Search for the cell housing the specified text and yield its (X, Y) center coordinate. 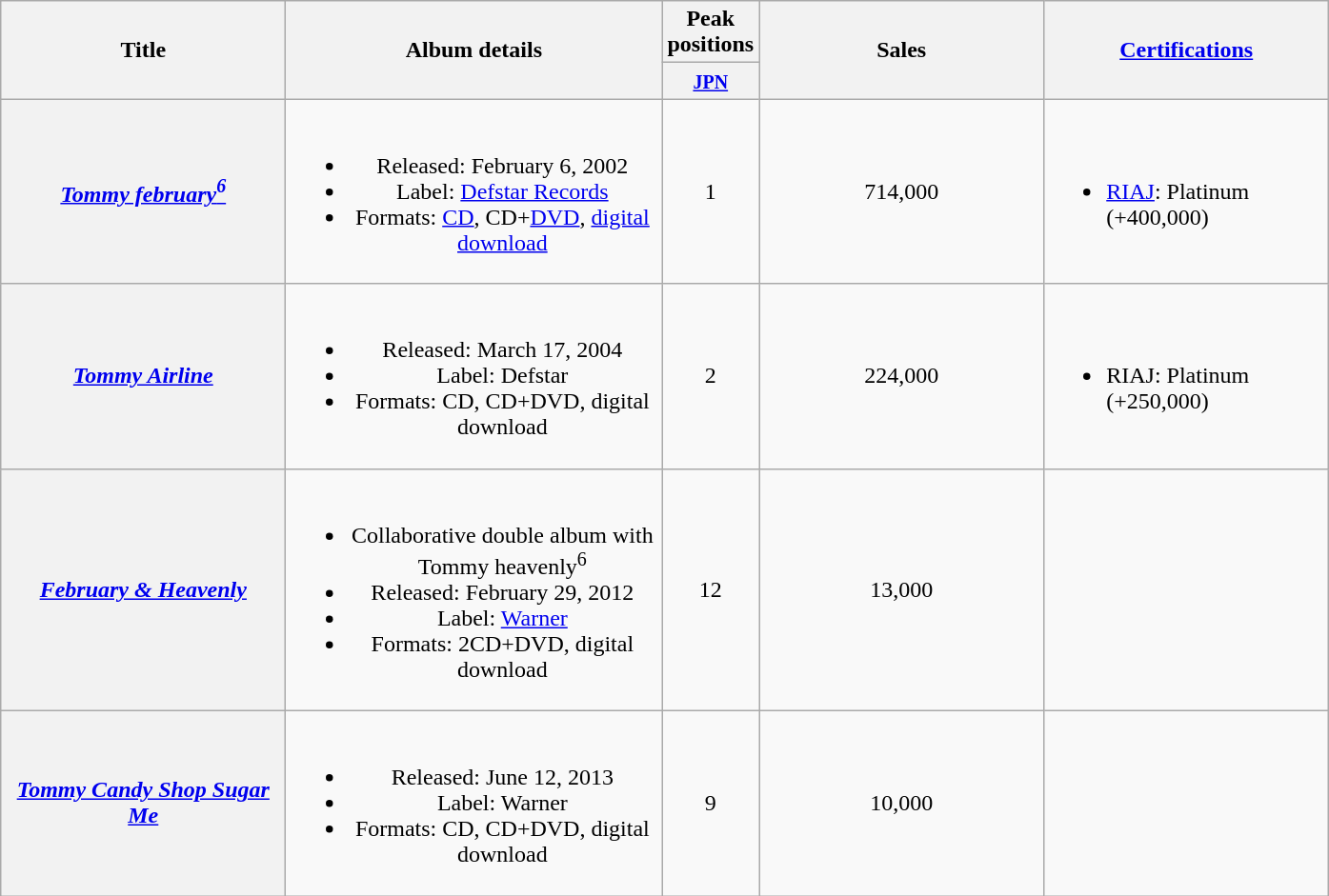
2 (711, 376)
1 (711, 191)
714,000 (901, 191)
10,000 (901, 804)
Tommy Candy Shop Sugar Me (143, 804)
Title (143, 50)
13,000 (901, 590)
JPN (711, 81)
Released: February 6, 2002Label: Defstar RecordsFormats: CD, CD+DVD, digital download (474, 191)
Tommy Airline (143, 376)
February & Heavenly (143, 590)
Tommy february6 (143, 191)
RIAJ: Platinum (+250,000) (1187, 376)
Released: June 12, 2013Label: WarnerFormats: CD, CD+DVD, digital download (474, 804)
Released: March 17, 2004Label: DefstarFormats: CD, CD+DVD, digital download (474, 376)
Collaborative double album with Tommy heavenly6Released: February 29, 2012Label: WarnerFormats: 2CD+DVD, digital download (474, 590)
12 (711, 590)
Album details (474, 50)
Peak positions (711, 32)
Sales (901, 50)
Certifications (1187, 50)
224,000 (901, 376)
9 (711, 804)
RIAJ: Platinum (+400,000) (1187, 191)
